Determine the [x, y] coordinate at the center of the cell enclosing the given text.  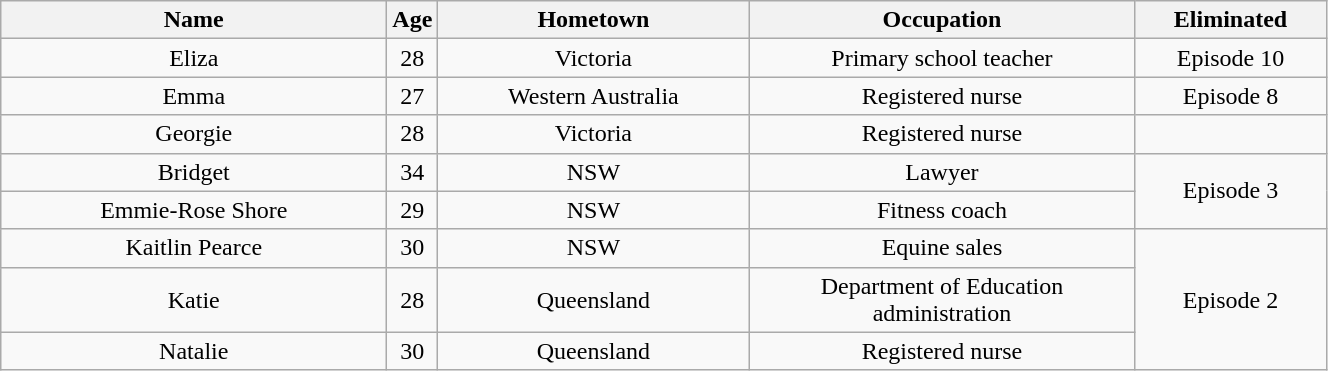
Age [412, 20]
Bridget [194, 172]
Kaitlin Pearce [194, 248]
27 [412, 96]
Emma [194, 96]
Department of Education administration [942, 300]
Occupation [942, 20]
Georgie [194, 134]
Lawyer [942, 172]
Western Australia [594, 96]
Episode 8 [1230, 96]
Episode 3 [1230, 191]
Equine sales [942, 248]
Primary school teacher [942, 58]
Hometown [594, 20]
Episode 2 [1230, 300]
Episode 10 [1230, 58]
Eliza [194, 58]
34 [412, 172]
Name [194, 20]
Fitness coach [942, 210]
29 [412, 210]
Emmie-Rose Shore [194, 210]
Katie [194, 300]
Eliminated [1230, 20]
Natalie [194, 351]
